Determine the [x, y] coordinate at the center of the cell enclosing the given text.  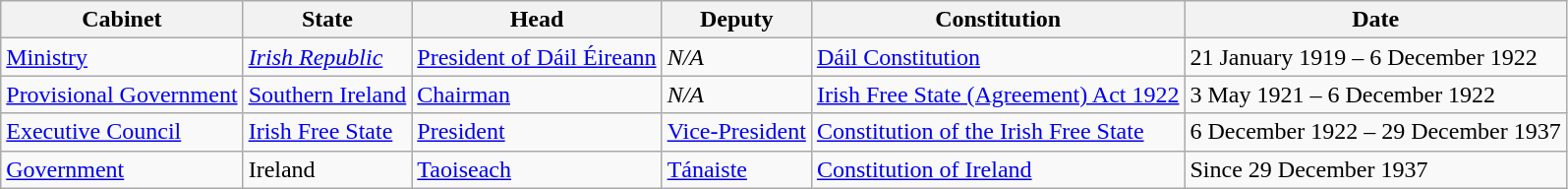
Constitution of Ireland [998, 169]
Vice-President [736, 132]
Ireland [327, 169]
Constitution of the Irish Free State [998, 132]
Irish Free State [327, 132]
State [327, 20]
Irish Republic [327, 57]
Dáil Constitution [998, 57]
Southern Ireland [327, 94]
Executive Council [122, 132]
Provisional Government [122, 94]
Chairman [537, 94]
Taoiseach [537, 169]
Cabinet [122, 20]
President of Dáil Éireann [537, 57]
Date [1375, 20]
Since 29 December 1937 [1375, 169]
Government [122, 169]
Tánaiste [736, 169]
Irish Free State (Agreement) Act 1922 [998, 94]
Ministry [122, 57]
21 January 1919 – 6 December 1922 [1375, 57]
Head [537, 20]
3 May 1921 – 6 December 1922 [1375, 94]
Constitution [998, 20]
6 December 1922 – 29 December 1937 [1375, 132]
President [537, 132]
Deputy [736, 20]
